For the text-containing cell, return its midpoint in [x, y] coordinate format. 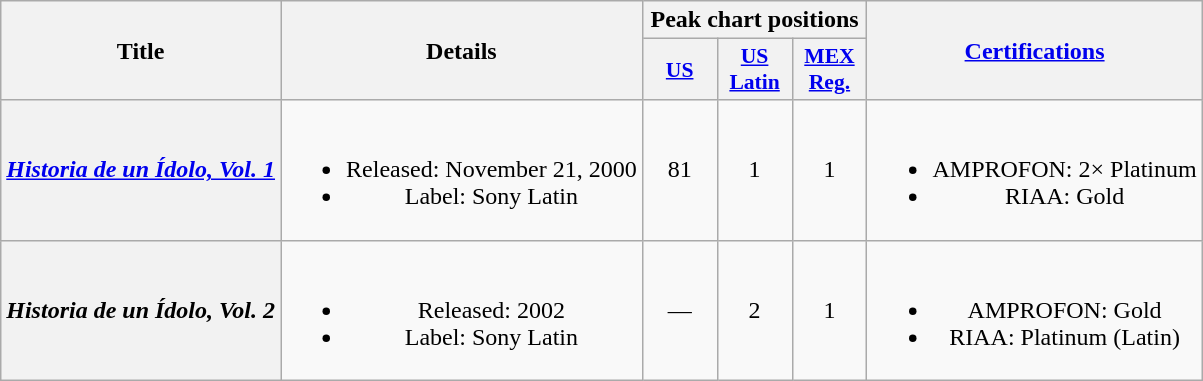
Details [462, 50]
Certifications [1034, 50]
Historia de un Ídolo, Vol. 1 [141, 170]
— [680, 310]
AMPROFON: 2× PlatinumRIAA: Gold [1034, 170]
2 [754, 310]
Released: 2002Label: Sony Latin [462, 310]
Released: November 21, 2000Label: Sony Latin [462, 170]
Title [141, 50]
AMPROFON: GoldRIAA: Platinum (Latin) [1034, 310]
Peak chart positions [754, 20]
MEXReg. [830, 70]
Historia de un Ídolo, Vol. 2 [141, 310]
US [680, 70]
USLatin [754, 70]
81 [680, 170]
